Search for the cell housing the specified text and yield its [x, y] center coordinate. 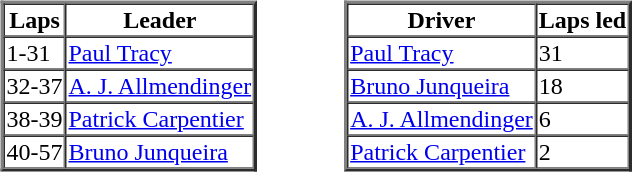
1-31 [35, 52]
38-39 [35, 118]
31 [582, 52]
Laps [35, 20]
6 [582, 118]
40-57 [35, 152]
Laps led [582, 20]
32-37 [35, 86]
Leader [160, 20]
2 [582, 152]
Driver [442, 20]
18 [582, 86]
